Return the [x, y] coordinate for the center point of the cell that contains the specified text.  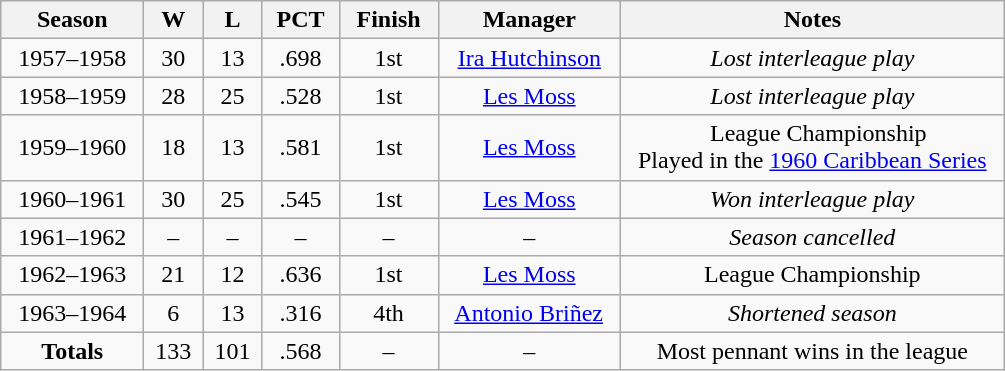
1963–1964 [72, 313]
.528 [300, 96]
1959–1960 [72, 148]
1958–1959 [72, 96]
12 [232, 275]
PCT [300, 20]
.581 [300, 148]
.636 [300, 275]
101 [232, 351]
Season [72, 20]
Won interleague play [812, 199]
League Championship [812, 275]
Finish [388, 20]
1961–1962 [72, 237]
.316 [300, 313]
.698 [300, 58]
28 [174, 96]
.568 [300, 351]
Ira Hutchinson [529, 58]
6 [174, 313]
1960–1961 [72, 199]
Shortened season [812, 313]
4th [388, 313]
W [174, 20]
18 [174, 148]
Manager [529, 20]
21 [174, 275]
.545 [300, 199]
Most pennant wins in the league [812, 351]
Antonio Briñez [529, 313]
Totals [72, 351]
L [232, 20]
1962–1963 [72, 275]
1957–1958 [72, 58]
League Championship Played in the 1960 Caribbean Series [812, 148]
133 [174, 351]
Notes [812, 20]
Season cancelled [812, 237]
